Locate the cell with the specified text and output its (x, y) center coordinate. 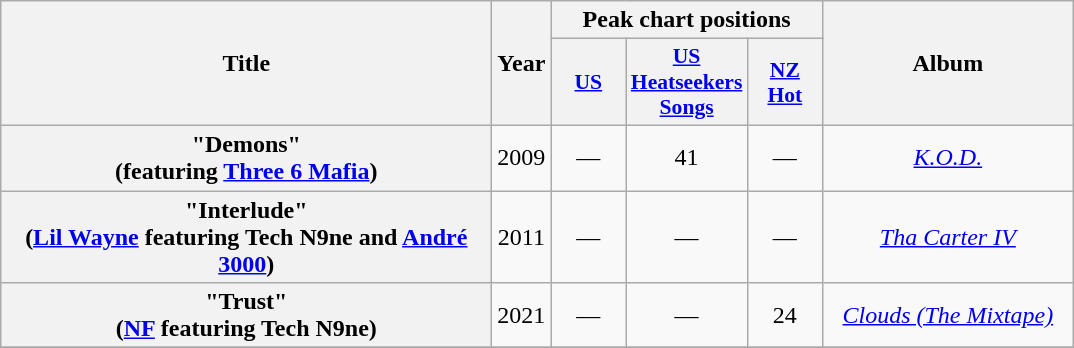
Album (948, 64)
Clouds (The Mixtape) (948, 316)
NZHot (784, 82)
24 (784, 316)
2021 (522, 316)
"Demons"(featuring Three 6 Mafia) (246, 158)
Title (246, 64)
"Interlude"(Lil Wayne featuring Tech N9ne and André 3000) (246, 236)
Tha Carter IV (948, 236)
41 (687, 158)
2011 (522, 236)
US Heatseekers Songs (687, 82)
Year (522, 64)
Peak chart positions (686, 20)
K.O.D. (948, 158)
"Trust"(NF featuring Tech N9ne) (246, 316)
US (588, 82)
2009 (522, 158)
